Scan for the cell matching the given text and deliver its [X, Y] coordinate at center. 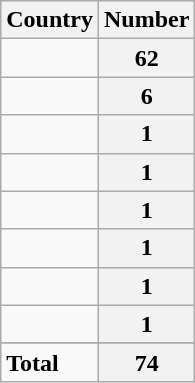
74 [146, 362]
Total [50, 362]
6 [146, 96]
Number [146, 20]
62 [146, 58]
Country [50, 20]
